Return (X, Y) of the center of cell containing provided text 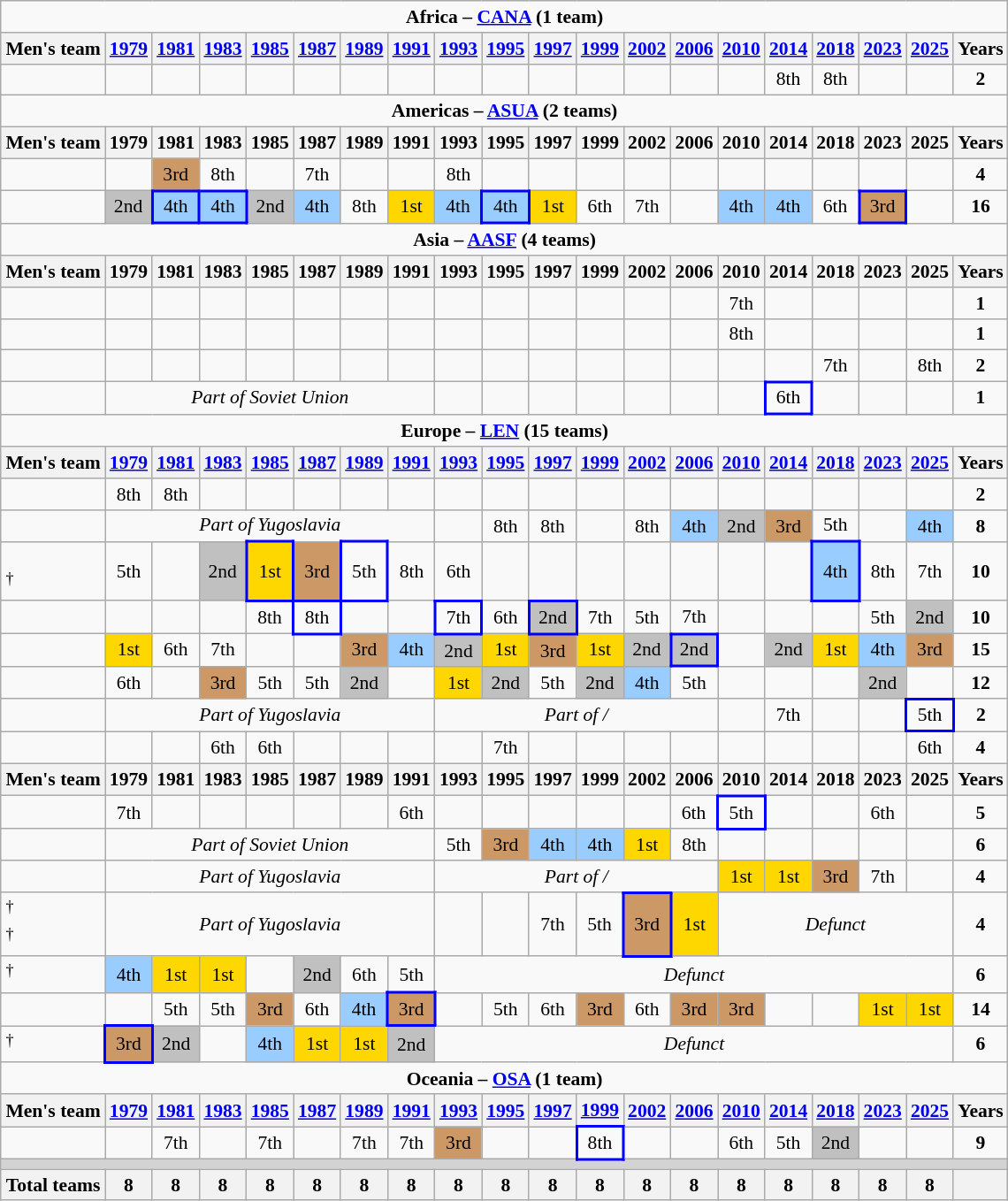
†† (53, 925)
16 (981, 207)
14 (981, 1010)
Americas – ASUA (2 teams) (504, 111)
5 (981, 812)
Asia – AASF (4 teams) (504, 240)
15 (981, 651)
12 (981, 683)
Oceania – OSA (1 team) (504, 1078)
Total teams (53, 1185)
Europe – LEN (15 teams) (504, 431)
Africa – CANA (1 team) (504, 17)
9 (981, 1143)
